Extract the [x, y] coordinate from the center of the cell holding the provided text.  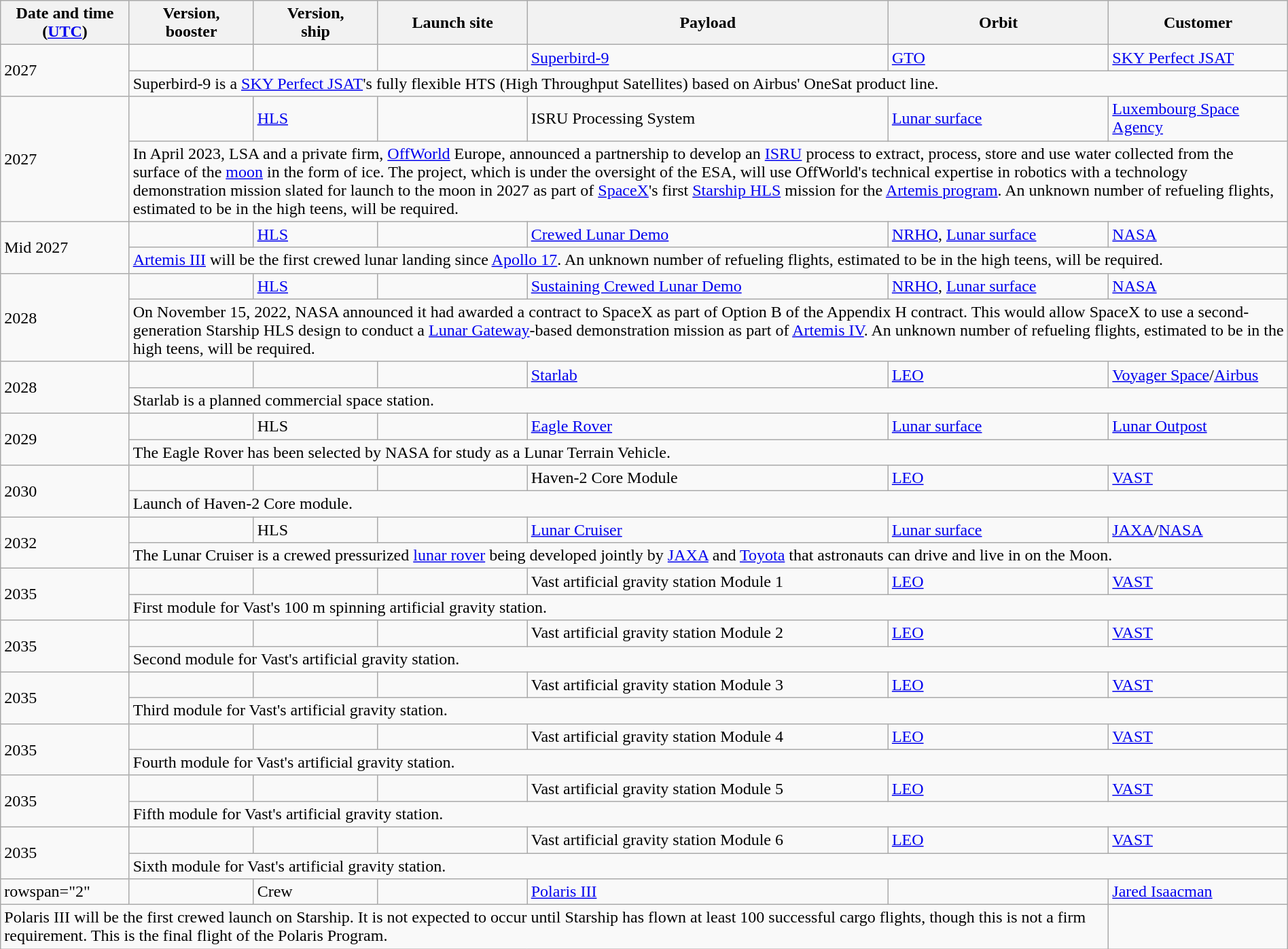
The Eagle Rover has been selected by NASA for study as a Lunar Terrain Vehicle. [708, 452]
Luxembourg Space Agency [1198, 118]
Fifth module for Vast's artificial gravity station. [708, 814]
Jared Isaacman [1198, 892]
Crew [315, 892]
Vast artificial gravity station Module 4 [708, 736]
2030 [65, 491]
Date and time (UTC) [65, 23]
Eagle Rover [708, 426]
GTO [998, 58]
SKY Perfect JSAT [1198, 58]
Starlab [708, 374]
Mid 2027 [65, 247]
Crewed Lunar Demo [708, 234]
2029 [65, 439]
Superbird-9 is a SKY Perfect JSAT's fully flexible HTS (High Throughput Satellites) based on Airbus' OneSat product line. [708, 84]
Third module for Vast's artificial gravity station. [708, 711]
Starlab is a planned commercial space station. [708, 400]
Vast artificial gravity station Module 5 [708, 788]
Voyager Space/Airbus [1198, 374]
2032 [65, 543]
Vast artificial gravity station Module 1 [708, 581]
Sustaining Crewed Lunar Demo [708, 286]
Superbird-9 [708, 58]
Haven-2 Core Module [708, 478]
Polaris III [708, 892]
Customer [1198, 23]
Lunar Cruiser [708, 530]
Payload [708, 23]
Version,ship [315, 23]
The Lunar Cruiser is a crewed pressurized lunar rover being developed jointly by JAXA and Toyota that astronauts can drive and live in on the Moon. [708, 556]
Sixth module for Vast's artificial gravity station. [708, 866]
Vast artificial gravity station Module 3 [708, 685]
Launch site [452, 23]
First module for Vast's 100 m spinning artificial gravity station. [708, 607]
Vast artificial gravity station Module 6 [708, 840]
ISRU Processing System [708, 118]
Version,booster [192, 23]
rowspan="2" [65, 892]
Vast artificial gravity station Module 2 [708, 633]
Second module for Vast's artificial gravity station. [708, 659]
Lunar Outpost [1198, 426]
Orbit [998, 23]
Fourth module for Vast's artificial gravity station. [708, 762]
Launch of Haven-2 Core module. [708, 504]
JAXA/NASA [1198, 530]
